Return the [X, Y] coordinate for the center point of the cell that contains the specified text.  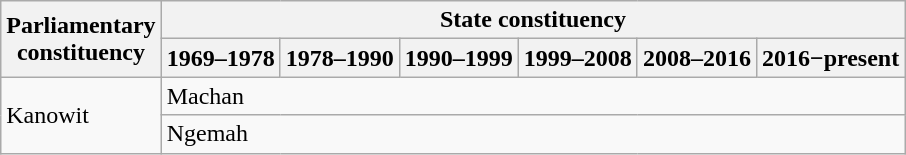
Ngemah [533, 134]
State constituency [533, 20]
1978–1990 [340, 58]
2016−present [830, 58]
2008–2016 [696, 58]
1999–2008 [578, 58]
Kanowit [81, 115]
1969–1978 [220, 58]
1990–1999 [458, 58]
Machan [533, 96]
Parliamentaryconstituency [81, 39]
